Capture the cell that displays the provided text and extract its (x, y) central coordinate. 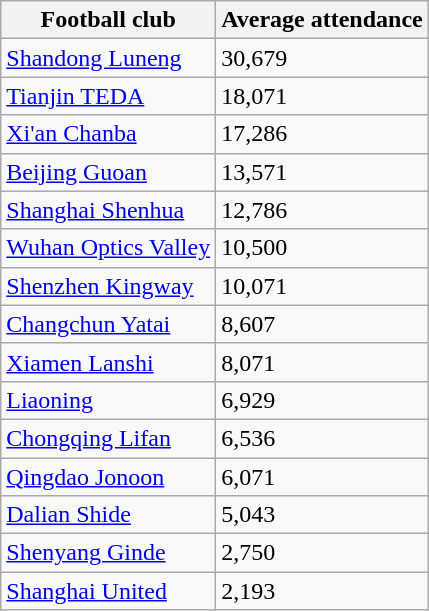
Football club (108, 20)
Average attendance (322, 20)
Xiamen Lanshi (108, 362)
30,679 (322, 58)
Beijing Guoan (108, 172)
Changchun Yatai (108, 324)
Dalian Shide (108, 515)
10,071 (322, 286)
6,071 (322, 477)
Qingdao Jonoon (108, 477)
18,071 (322, 96)
Shandong Luneng (108, 58)
Shenzhen Kingway (108, 286)
8,071 (322, 362)
17,286 (322, 134)
5,043 (322, 515)
Chongqing Lifan (108, 438)
2,750 (322, 553)
Shanghai United (108, 591)
6,536 (322, 438)
10,500 (322, 248)
12,786 (322, 210)
13,571 (322, 172)
Tianjin TEDA (108, 96)
Liaoning (108, 400)
Wuhan Optics Valley (108, 248)
Shenyang Ginde (108, 553)
Xi'an Chanba (108, 134)
Shanghai Shenhua (108, 210)
2,193 (322, 591)
6,929 (322, 400)
8,607 (322, 324)
